Detect which cell encompasses the target text, then output its (X, Y) center coordinate. 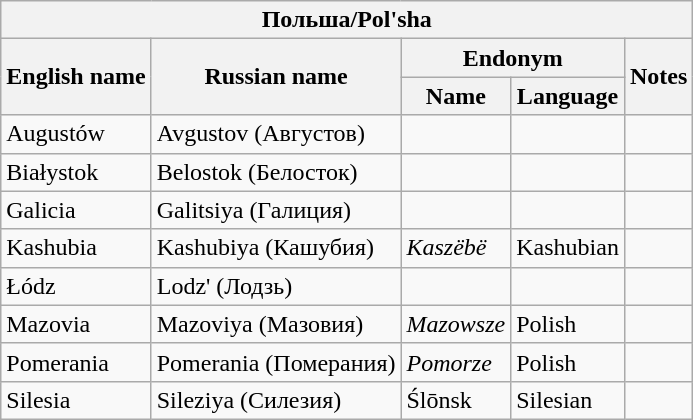
Galicia (76, 210)
Galitsiya (Галиция) (276, 210)
Lodz' (Лодзь) (276, 286)
Łódz (76, 286)
Name (456, 96)
Belostok (Белосток) (276, 172)
Ślōnsk (456, 400)
Augustów (76, 134)
Mazoviya (Мазовия) (276, 324)
Avgustov (Августов) (276, 134)
Kashubian (568, 248)
Endonym (512, 58)
Silesia (76, 400)
Russian name (276, 77)
Kashubia (76, 248)
Mazovia (76, 324)
English name (76, 77)
Pomerania (76, 362)
Kaszëbë (456, 248)
Language (568, 96)
Польша/Pol'sha (347, 20)
Mazowsze (456, 324)
Pomerania (Померания) (276, 362)
Kashubiya (Кашубия) (276, 248)
Silesian (568, 400)
Białystok (76, 172)
Notes (658, 77)
Sileziya (Силезия) (276, 400)
Pomorze (456, 362)
